From the cell containing the given text, extract its center point as [X, Y] coordinate. 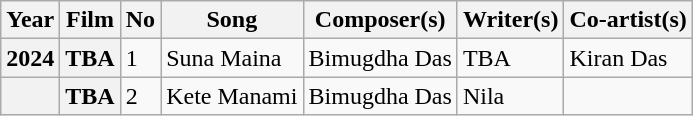
Nila [510, 96]
Year [30, 20]
Writer(s) [510, 20]
Film [90, 20]
Kiran Das [628, 58]
Kete Manami [232, 96]
Composer(s) [380, 20]
Suna Maina [232, 58]
2 [140, 96]
1 [140, 58]
No [140, 20]
2024 [30, 58]
Co-artist(s) [628, 20]
Song [232, 20]
